Return the [X, Y] coordinate for the center point of the cell that contains the specified text.  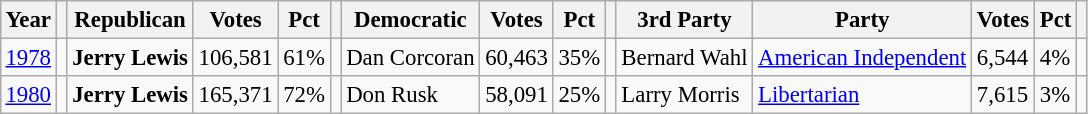
165,371 [236, 95]
4% [1055, 57]
American Independent [862, 57]
1980 [28, 95]
Libertarian [862, 95]
Dan Corcoran [410, 57]
106,581 [236, 57]
Year [28, 20]
3% [1055, 95]
Bernard Wahl [684, 57]
35% [579, 57]
7,615 [1004, 95]
Don Rusk [410, 95]
Republican [130, 20]
Party [862, 20]
58,091 [516, 95]
Democratic [410, 20]
72% [304, 95]
3rd Party [684, 20]
6,544 [1004, 57]
Larry Morris [684, 95]
60,463 [516, 57]
25% [579, 95]
1978 [28, 57]
61% [304, 57]
